Return (X, Y) of the center of cell containing provided text 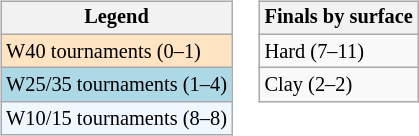
W25/35 tournaments (1–4) (116, 85)
Clay (2–2) (339, 85)
W40 tournaments (0–1) (116, 51)
Legend (116, 18)
Finals by surface (339, 18)
Hard (7–11) (339, 51)
W10/15 tournaments (8–8) (116, 119)
